Return [X, Y] of the center of cell containing provided text 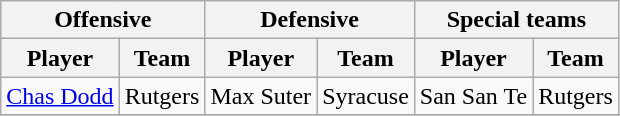
Syracuse [366, 96]
Special teams [516, 20]
Max Suter [261, 96]
San San Te [473, 96]
Chas Dodd [60, 96]
Defensive [310, 20]
Offensive [103, 20]
